Identify which cell holds the provided text, then report its [x, y] central coordinate. 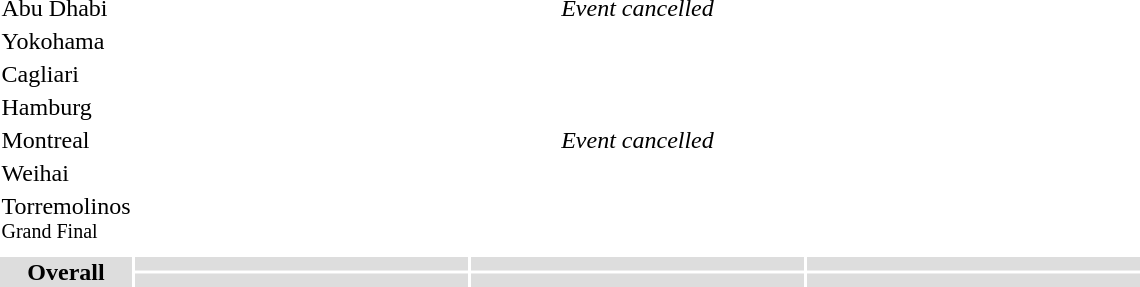
Cagliari [66, 74]
Montreal [66, 140]
Weihai [66, 173]
Event cancelled [638, 140]
Overall [66, 272]
TorremolinosGrand Final [66, 222]
Hamburg [66, 107]
Yokohama [66, 41]
